Search for the cell housing the specified text and yield its [x, y] center coordinate. 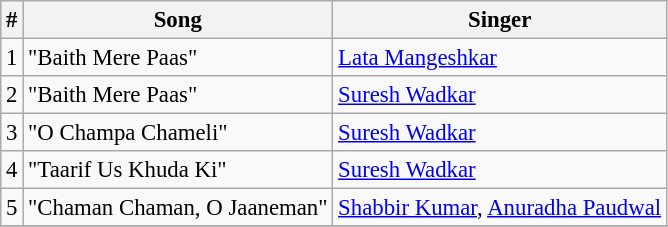
Singer [500, 20]
3 [12, 133]
"O Champa Chameli" [178, 133]
2 [12, 95]
Song [178, 20]
5 [12, 208]
"Chaman Chaman, O Jaaneman" [178, 208]
1 [12, 58]
"Taarif Us Khuda Ki" [178, 170]
Shabbir Kumar, Anuradha Paudwal [500, 208]
4 [12, 170]
Lata Mangeshkar [500, 58]
# [12, 20]
